Output the (x, y) coordinate of the center of the cell containing the given text.  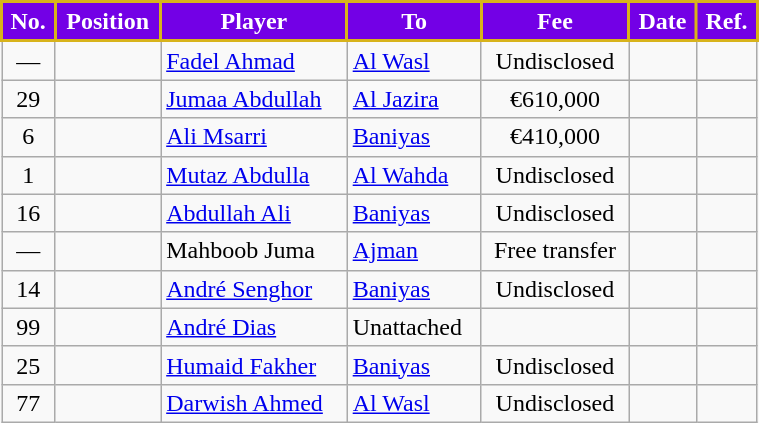
Al Jazira (414, 99)
Position (108, 22)
André Dias (254, 327)
Darwish Ahmed (254, 403)
Mutaz Abdulla (254, 175)
André Senghor (254, 289)
16 (28, 213)
To (414, 22)
6 (28, 137)
Ali Msarri (254, 137)
Fadel Ahmad (254, 60)
€410,000 (555, 137)
Al Wahda (414, 175)
Abdullah Ali (254, 213)
Date (662, 22)
77 (28, 403)
29 (28, 99)
99 (28, 327)
Mahboob Juma (254, 251)
14 (28, 289)
Ref. (726, 22)
Free transfer (555, 251)
25 (28, 365)
Unattached (414, 327)
1 (28, 175)
Humaid Fakher (254, 365)
Player (254, 22)
No. (28, 22)
€610,000 (555, 99)
Ajman (414, 251)
Jumaa Abdullah (254, 99)
Fee (555, 22)
